For the text-containing cell, return its midpoint in (x, y) coordinate format. 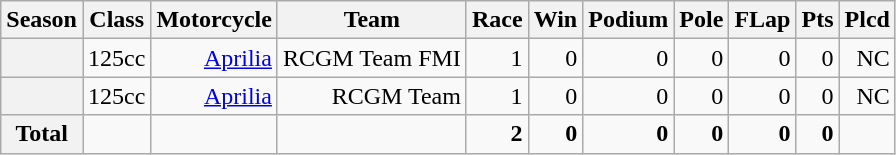
Motorcycle (214, 20)
Class (116, 20)
Win (556, 20)
Podium (628, 20)
2 (497, 134)
RCGM Team FMI (372, 58)
Plcd (867, 20)
Season (42, 20)
Race (497, 20)
Team (372, 20)
Pole (702, 20)
Total (42, 134)
RCGM Team (372, 96)
Pts (818, 20)
FLap (762, 20)
